Search for the cell housing the specified text and yield its [X, Y] center coordinate. 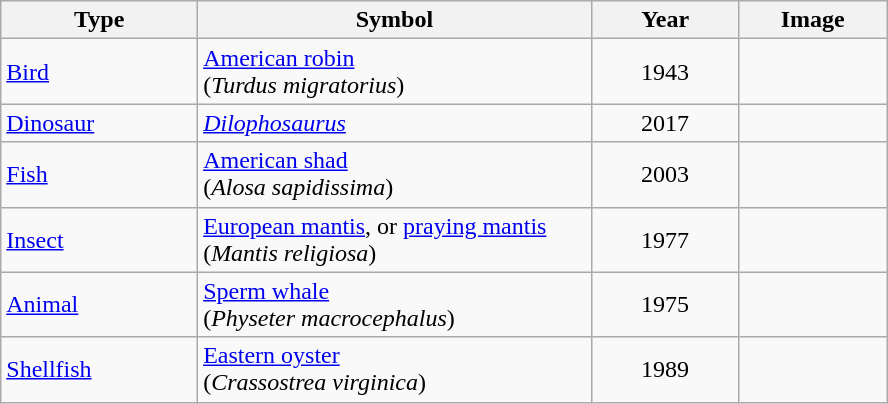
Symbol [395, 20]
Eastern oyster(Crassostrea virginica) [395, 370]
Fish [100, 174]
American shad(Alosa sapidissima) [395, 174]
European mantis, or praying mantis(Mantis religiosa) [395, 240]
Sperm whale(Physeter macrocephalus) [395, 304]
Dilophosaurus [395, 123]
Bird [100, 72]
Shellfish [100, 370]
1977 [665, 240]
American robin(Turdus migratorius) [395, 72]
Year [665, 20]
2003 [665, 174]
Insect [100, 240]
2017 [665, 123]
1943 [665, 72]
Type [100, 20]
Dinosaur [100, 123]
1975 [665, 304]
Image [813, 20]
1989 [665, 370]
Animal [100, 304]
